Pinpoint the cell where the given text exists, returning its [x, y] midpoint coordinate. 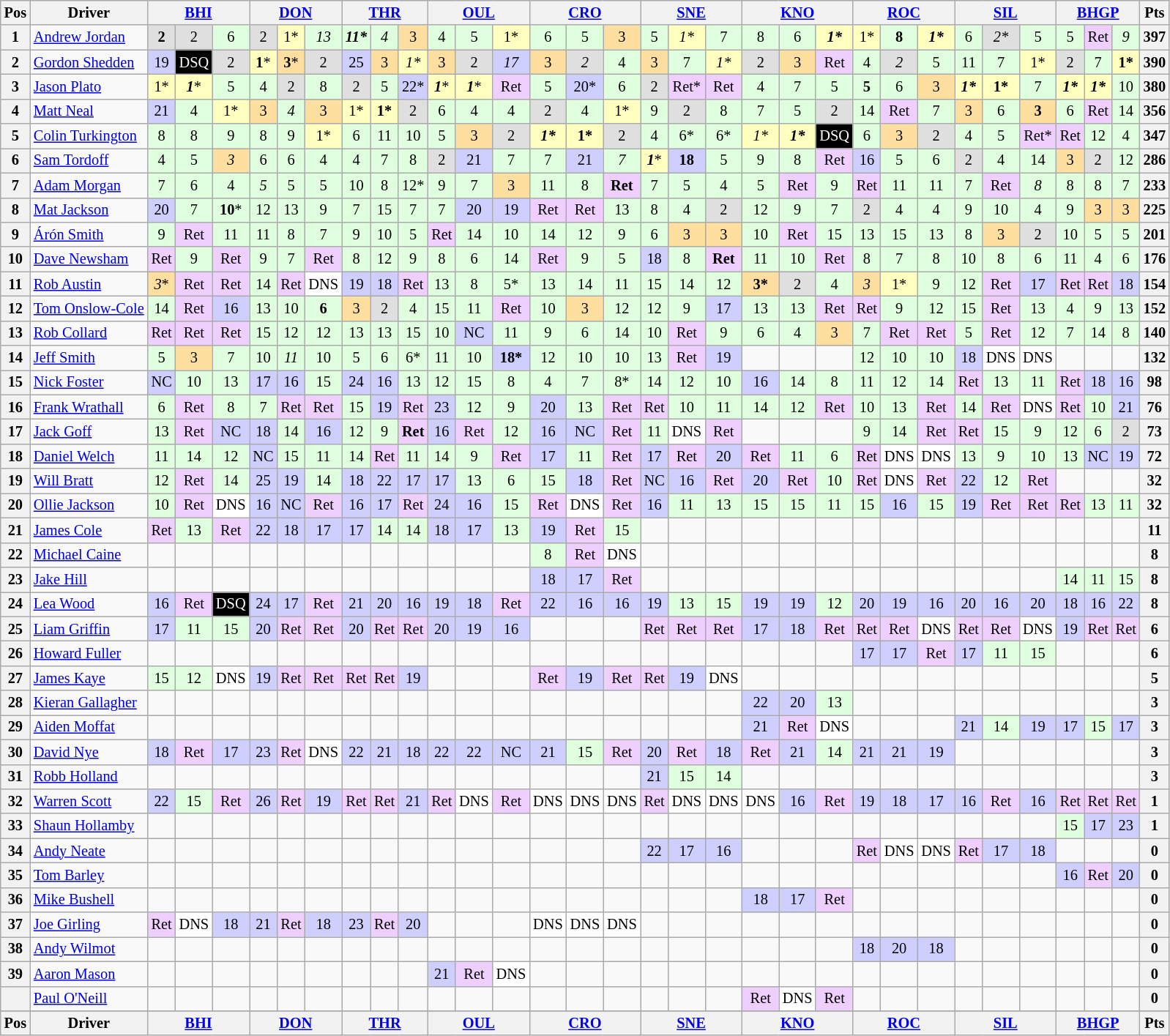
Mat Jackson [89, 210]
31 [15, 777]
Andy Neate [89, 851]
35 [15, 875]
Jeff Smith [89, 358]
27 [15, 678]
Robb Holland [89, 777]
Will Bratt [89, 481]
Gordon Shedden [89, 62]
38 [15, 949]
Rob Austin [89, 284]
Warren Scott [89, 801]
33 [15, 826]
28 [15, 703]
Tom Onslow-Cole [89, 308]
James Kaye [89, 678]
Daniel Welch [89, 456]
286 [1155, 160]
Andrew Jordan [89, 37]
Jason Plato [89, 86]
29 [15, 727]
380 [1155, 86]
390 [1155, 62]
10* [231, 210]
Nick Foster [89, 382]
Frank Wrathall [89, 407]
David Nye [89, 752]
11* [356, 37]
397 [1155, 37]
Tom Barley [89, 875]
8* [622, 382]
Michael Caine [89, 555]
132 [1155, 358]
Rob Collard [89, 333]
201 [1155, 234]
5* [511, 284]
Mike Bushell [89, 900]
233 [1155, 185]
Dave Newsham [89, 259]
22* [413, 86]
73 [1155, 431]
39 [15, 974]
Aiden Moffat [89, 727]
37 [15, 925]
Howard Fuller [89, 653]
Joe Girling [89, 925]
Andy Wilmot [89, 949]
18* [511, 358]
20* [585, 86]
Sam Tordoff [89, 160]
Kieran Gallagher [89, 703]
154 [1155, 284]
James Cole [89, 530]
225 [1155, 210]
Colin Turkington [89, 136]
Jake Hill [89, 579]
Liam Griffin [89, 629]
140 [1155, 333]
347 [1155, 136]
72 [1155, 456]
Matt Neal [89, 111]
Jack Goff [89, 431]
Lea Wood [89, 604]
356 [1155, 111]
Paul O'Neill [89, 999]
Shaun Hollamby [89, 826]
2* [1001, 37]
Adam Morgan [89, 185]
36 [15, 900]
34 [15, 851]
76 [1155, 407]
12* [413, 185]
Árón Smith [89, 234]
152 [1155, 308]
176 [1155, 259]
30 [15, 752]
Ollie Jackson [89, 505]
98 [1155, 382]
Aaron Mason [89, 974]
